Locate the cell with the specified text and output its [x, y] center coordinate. 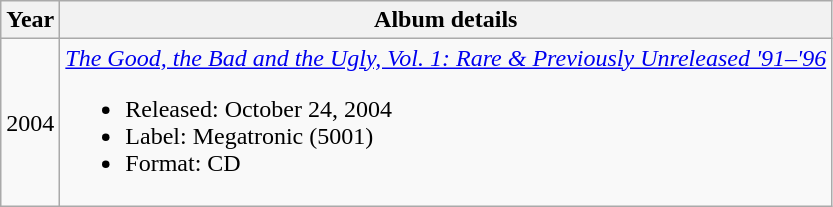
The Good, the Bad and the Ugly, Vol. 1: Rare & Previously Unreleased '91–'96Released: October 24, 2004Label: Megatronic (5001)Format: CD [446, 122]
Year [30, 20]
Album details [446, 20]
2004 [30, 122]
